From the cell containing the given text, extract its center point as [X, Y] coordinate. 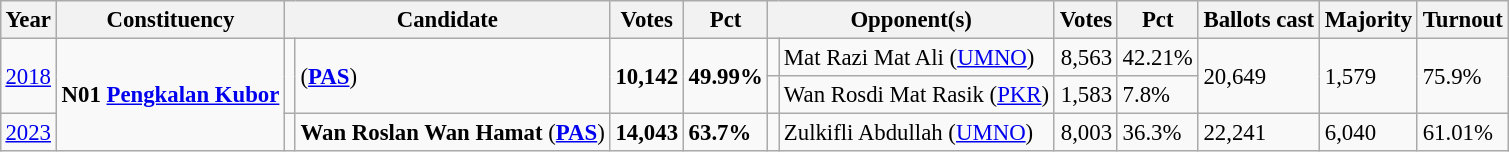
42.21% [1158, 57]
2018 [28, 76]
Year [28, 20]
7.8% [1158, 95]
8,003 [1086, 133]
20,649 [1258, 76]
2023 [28, 133]
Ballots cast [1258, 20]
Wan Roslan Wan Hamat (PAS) [452, 133]
Opponent(s) [911, 20]
Mat Razi Mat Ali (UMNO) [917, 57]
Majority [1368, 20]
49.99% [726, 76]
10,142 [646, 76]
Zulkifli Abdullah (UMNO) [917, 133]
8,563 [1086, 57]
Constituency [170, 20]
6,040 [1368, 133]
61.01% [1462, 133]
75.9% [1462, 76]
Turnout [1462, 20]
63.7% [726, 133]
N01 Pengkalan Kubor [170, 94]
1,583 [1086, 95]
1,579 [1368, 76]
Candidate [448, 20]
22,241 [1258, 133]
36.3% [1158, 133]
14,043 [646, 133]
(PAS) [452, 76]
Wan Rosdi Mat Rasik (PKR) [917, 95]
